Search for the cell housing the specified text and yield its [x, y] center coordinate. 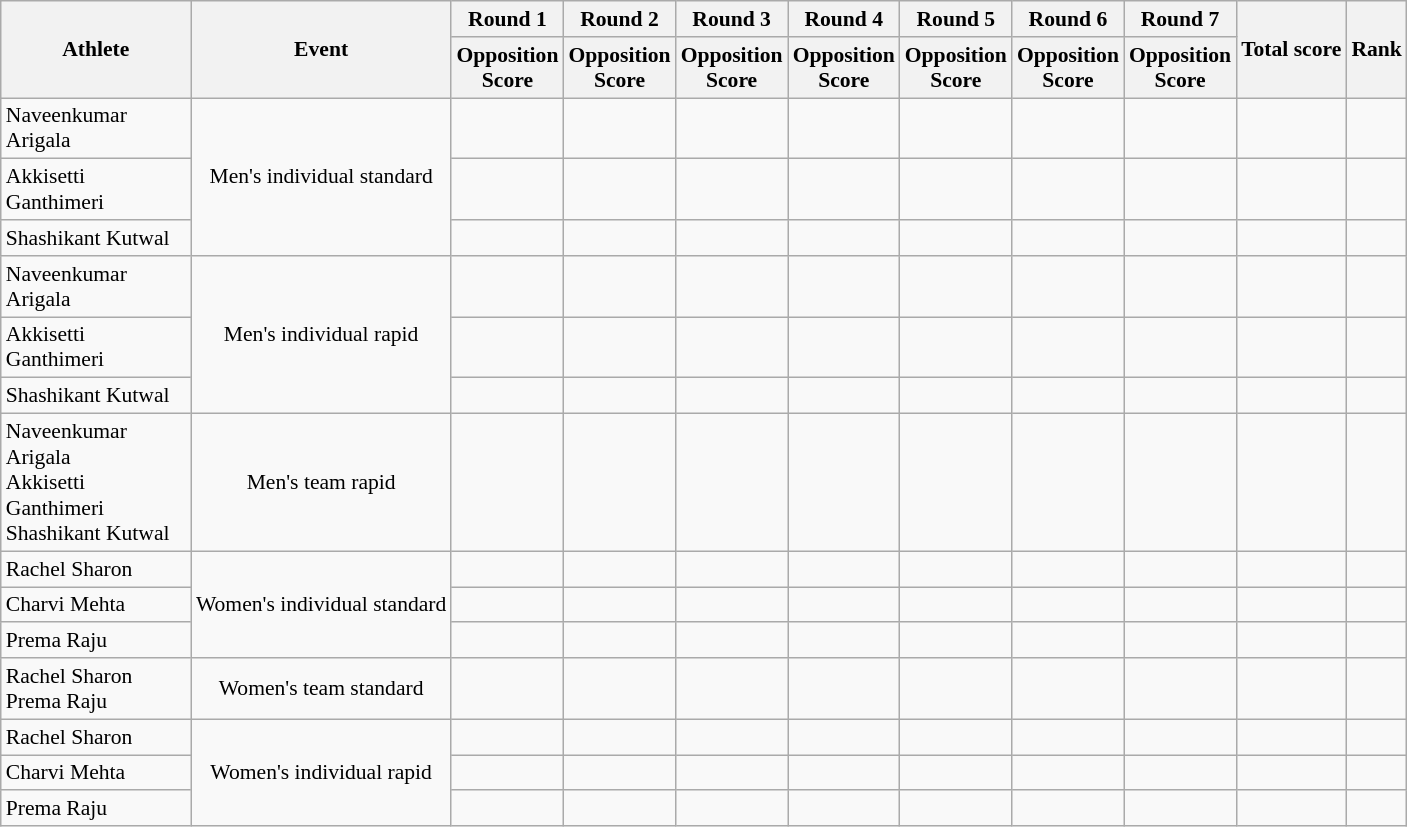
Women's individual standard [321, 604]
Women's individual rapid [321, 772]
Round 4 [844, 19]
Athlete [96, 50]
Rachel SharonPrema Raju [96, 688]
Round 7 [1180, 19]
Men's individual standard [321, 177]
Event [321, 50]
Total score [1291, 50]
Round 5 [956, 19]
Round 3 [732, 19]
Men's team rapid [321, 483]
Men's individual rapid [321, 335]
Round 2 [619, 19]
Round 6 [1068, 19]
Rank [1376, 50]
Women's team standard [321, 688]
Round 1 [507, 19]
Naveenkumar ArigalaAkkisetti GanthimeriShashikant Kutwal [96, 483]
